Locate the cell with the specified text and output its (x, y) center coordinate. 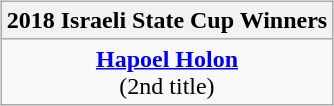
Hapoel Holon(2nd title) (167, 72)
2018 Israeli State Cup Winners (167, 20)
